Return (x, y) of the center of cell containing provided text 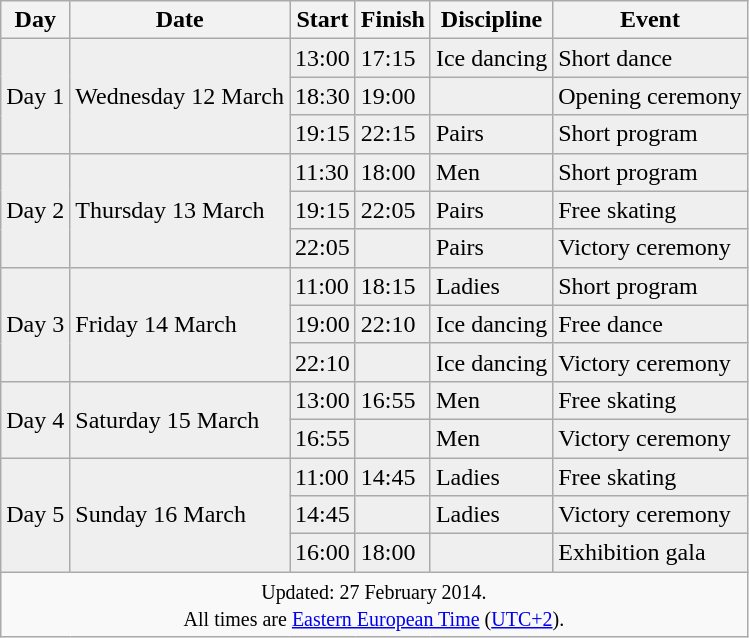
Day 5 (36, 515)
Day 4 (36, 419)
Updated: 27 February 2014. All times are Eastern European Time (UTC+2). (374, 604)
18:15 (392, 286)
Finish (392, 20)
18:30 (323, 96)
Day 3 (36, 324)
11:30 (323, 172)
Day 2 (36, 210)
Day 1 (36, 96)
Free dance (650, 324)
16:00 (323, 553)
Event (650, 20)
Opening ceremony (650, 96)
Discipline (491, 20)
Short dance (650, 58)
Thursday 13 March (180, 210)
Start (323, 20)
Sunday 16 March (180, 515)
Exhibition gala (650, 553)
22:15 (392, 134)
Day (36, 20)
Date (180, 20)
Wednesday 12 March (180, 96)
Saturday 15 March (180, 419)
Friday 14 March (180, 324)
17:15 (392, 58)
